Identify which cell holds the provided text, then report its (X, Y) central coordinate. 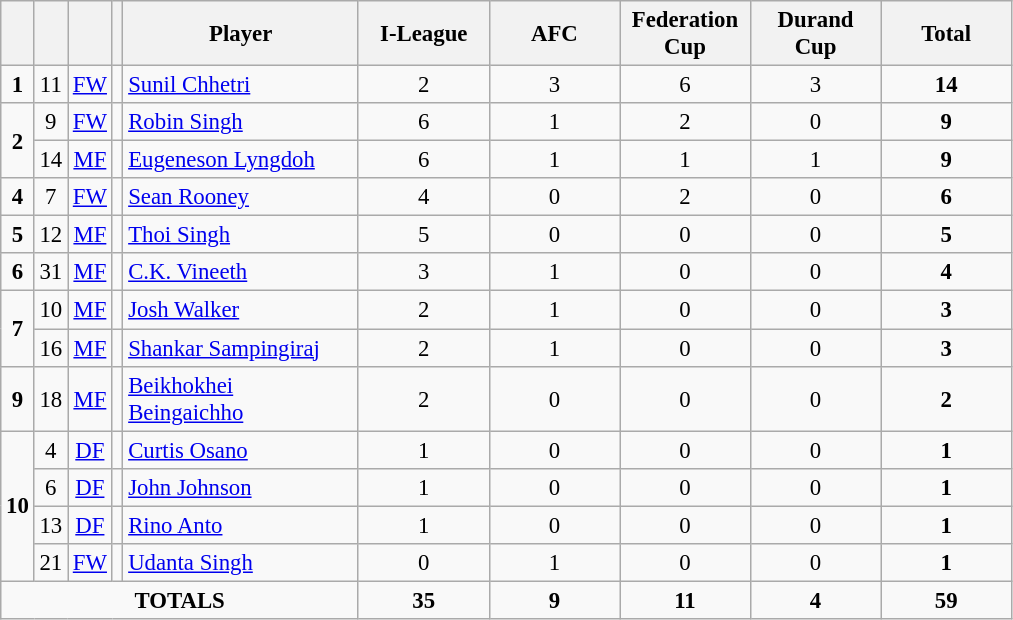
13 (50, 525)
Total (946, 34)
Robin Singh (241, 122)
Rino Anto (241, 525)
Udanta Singh (241, 563)
Durand Cup (816, 34)
Eugeneson Lyngdoh (241, 160)
16 (50, 348)
12 (50, 235)
AFC (554, 34)
18 (50, 398)
Player (241, 34)
21 (50, 563)
Sunil Chhetri (241, 85)
I-League (424, 34)
C.K. Vineeth (241, 273)
Beikhokhei Beingaichho (241, 398)
35 (424, 600)
Curtis Osano (241, 450)
TOTALS (180, 600)
Thoi Singh (241, 235)
John Johnson (241, 487)
Federation Cup (686, 34)
Josh Walker (241, 310)
59 (946, 600)
Shankar Sampingiraj (241, 348)
Sean Rooney (241, 197)
31 (50, 273)
